Scan for the cell matching the given text and deliver its (x, y) coordinate at center. 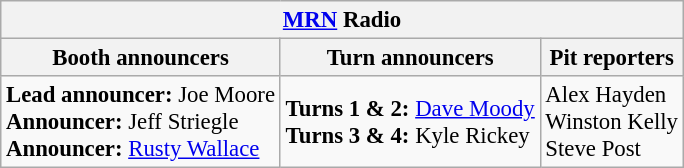
Turn announcers (410, 58)
Lead announcer: Joe MooreAnnouncer: Jeff StriegleAnnouncer: Rusty Wallace (141, 122)
Turns 1 & 2: Dave MoodyTurns 3 & 4: Kyle Rickey (410, 122)
MRN Radio (342, 20)
Alex HaydenWinston KellySteve Post (612, 122)
Booth announcers (141, 58)
Pit reporters (612, 58)
